From the cell containing the given text, extract its center point as [x, y] coordinate. 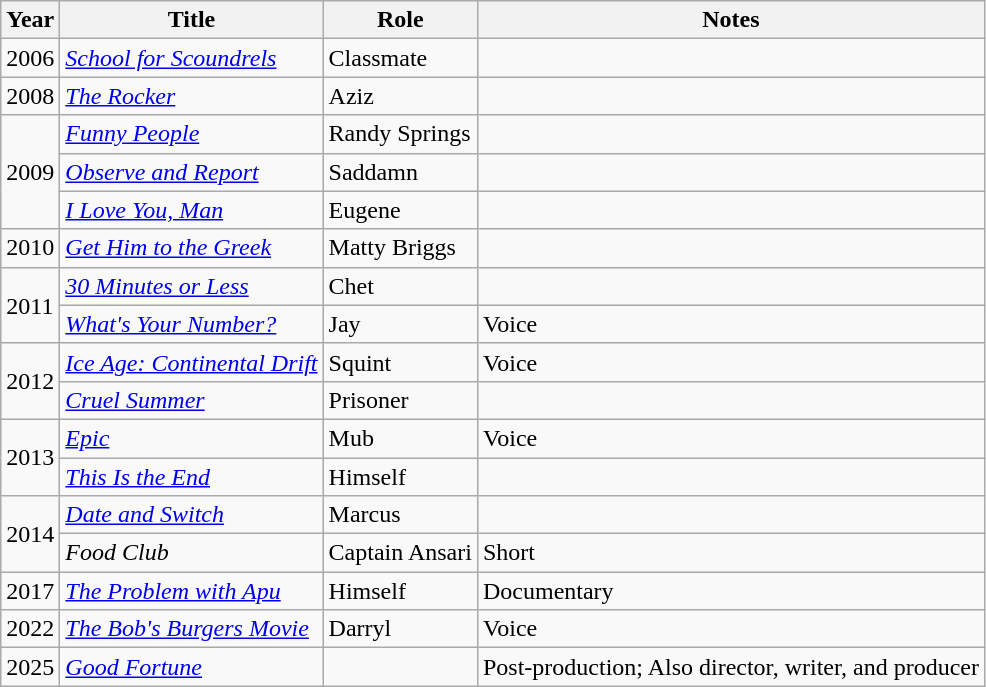
Short [730, 553]
Title [192, 20]
2025 [30, 667]
Mub [400, 438]
Jay [400, 324]
2014 [30, 534]
30 Minutes or Less [192, 286]
This Is the End [192, 477]
Observe and Report [192, 172]
Eugene [400, 210]
Saddamn [400, 172]
2010 [30, 248]
2011 [30, 305]
School for Scoundrels [192, 58]
Funny People [192, 134]
Good Fortune [192, 667]
Epic [192, 438]
Marcus [400, 515]
2022 [30, 629]
Matty Briggs [400, 248]
Notes [730, 20]
The Problem with Apu [192, 591]
Squint [400, 362]
Documentary [730, 591]
Chet [400, 286]
Get Him to the Greek [192, 248]
Date and Switch [192, 515]
Ice Age: Continental Drift [192, 362]
The Rocker [192, 96]
2008 [30, 96]
2012 [30, 381]
2009 [30, 172]
Darryl [400, 629]
Cruel Summer [192, 400]
Classmate [400, 58]
Post-production; Also director, writer, and producer [730, 667]
2013 [30, 457]
Captain Ansari [400, 553]
Prisoner [400, 400]
2006 [30, 58]
2017 [30, 591]
Year [30, 20]
Role [400, 20]
Food Club [192, 553]
What's Your Number? [192, 324]
The Bob's Burgers Movie [192, 629]
Randy Springs [400, 134]
I Love You, Man [192, 210]
Aziz [400, 96]
